Identify which cell holds the provided text, then report its (X, Y) central coordinate. 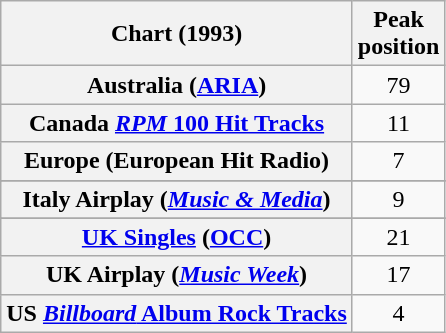
4 (398, 313)
7 (398, 161)
79 (398, 85)
9 (398, 199)
Chart (1993) (177, 34)
Canada RPM 100 Hit Tracks (177, 123)
Australia (ARIA) (177, 85)
21 (398, 237)
UK Airplay (Music Week) (177, 275)
Peakposition (398, 34)
17 (398, 275)
UK Singles (OCC) (177, 237)
Italy Airplay (Music & Media) (177, 199)
Europe (European Hit Radio) (177, 161)
11 (398, 123)
US Billboard Album Rock Tracks (177, 313)
